Capture the cell that displays the provided text and extract its [X, Y] central coordinate. 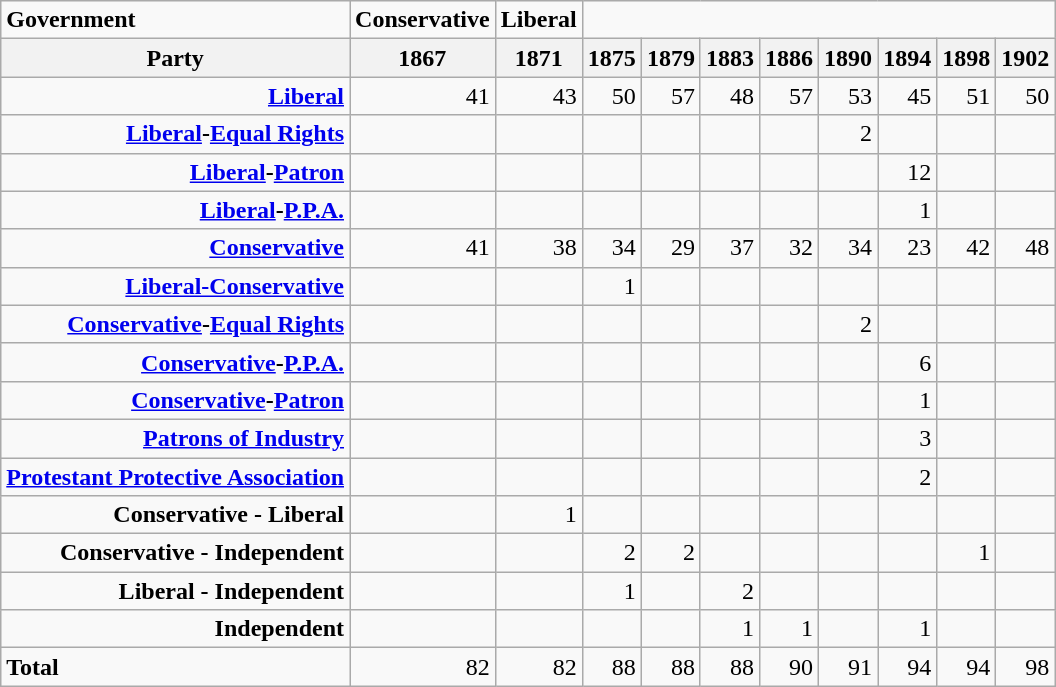
53 [848, 96]
1879 [670, 58]
1902 [1026, 58]
43 [538, 96]
1883 [730, 58]
Government [176, 20]
91 [848, 667]
32 [788, 248]
1898 [966, 58]
Protestant Protective Association [176, 477]
42 [966, 248]
37 [730, 248]
Liberal-Equal Rights [176, 134]
1871 [538, 58]
38 [538, 248]
Liberal-P.P.A. [176, 210]
Conservative-Equal Rights [176, 324]
98 [1026, 667]
Conservative-P.P.A. [176, 362]
1890 [848, 58]
1886 [788, 58]
Independent [176, 629]
Conservative-Patron [176, 400]
29 [670, 248]
6 [908, 362]
1894 [908, 58]
Party [176, 58]
1875 [612, 58]
23 [908, 248]
45 [908, 96]
Liberal-Conservative [176, 286]
3 [908, 438]
Patrons of Industry [176, 438]
Liberal - Independent [176, 591]
90 [788, 667]
12 [908, 172]
Liberal-Patron [176, 172]
Total [176, 667]
1867 [423, 58]
51 [966, 96]
Conservative - Independent [176, 553]
Conservative - Liberal [176, 515]
